Determine the [X, Y] coordinate at the center of the cell enclosing the given text.  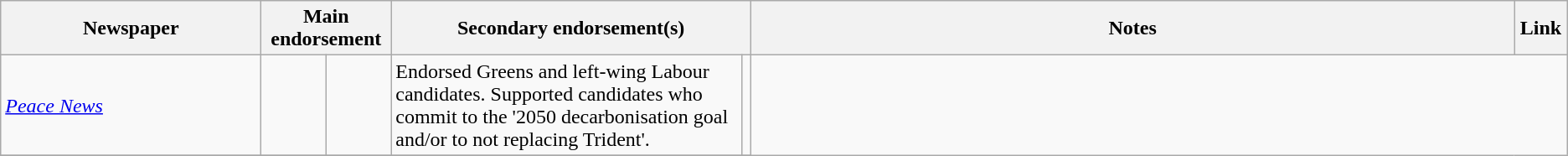
Newspaper [131, 29]
Link [1541, 29]
Endorsed Greens and left-wing Labour candidates. Supported candidates who commit to the '2050 decarbonisation goal and/or to not replacing Trident'. [566, 106]
Peace News [131, 106]
Main endorsement [327, 29]
Notes [1132, 29]
Secondary endorsement(s) [571, 29]
